Return [X, Y] of the center of cell containing provided text 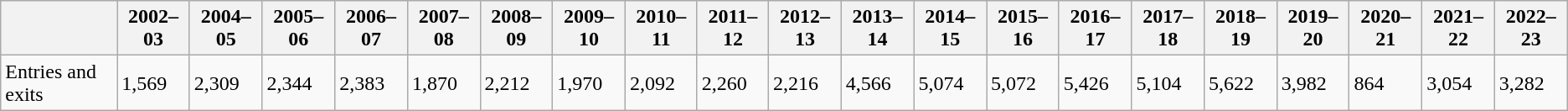
2022–23 [1531, 29]
2009–10 [590, 29]
2007–08 [444, 29]
2014–15 [950, 29]
2020–21 [1385, 29]
2,092 [661, 82]
2016–17 [1096, 29]
5,074 [950, 82]
1,970 [590, 82]
2,212 [516, 82]
2019–20 [1313, 29]
1,870 [444, 82]
5,072 [1024, 82]
5,104 [1168, 82]
2011–12 [732, 29]
2,344 [298, 82]
2,383 [372, 82]
1,569 [154, 82]
864 [1385, 82]
5,426 [1096, 82]
Entries and exits [59, 82]
2008–09 [516, 29]
2,260 [732, 82]
3,282 [1531, 82]
3,982 [1313, 82]
2015–16 [1024, 29]
2018–19 [1241, 29]
2013–14 [878, 29]
2002–03 [154, 29]
4,566 [878, 82]
2004–05 [226, 29]
2021–22 [1459, 29]
2017–18 [1168, 29]
3,054 [1459, 82]
2,216 [806, 82]
2,309 [226, 82]
2005–06 [298, 29]
2006–07 [372, 29]
2012–13 [806, 29]
2010–11 [661, 29]
5,622 [1241, 82]
